Return [x, y] of the center of cell containing provided text 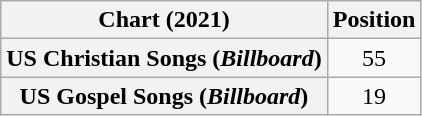
55 [374, 58]
US Christian Songs (Billboard) [164, 58]
US Gospel Songs (Billboard) [164, 96]
Chart (2021) [164, 20]
Position [374, 20]
19 [374, 96]
